Determine the (x, y) coordinate at the center of the cell enclosing the given text.  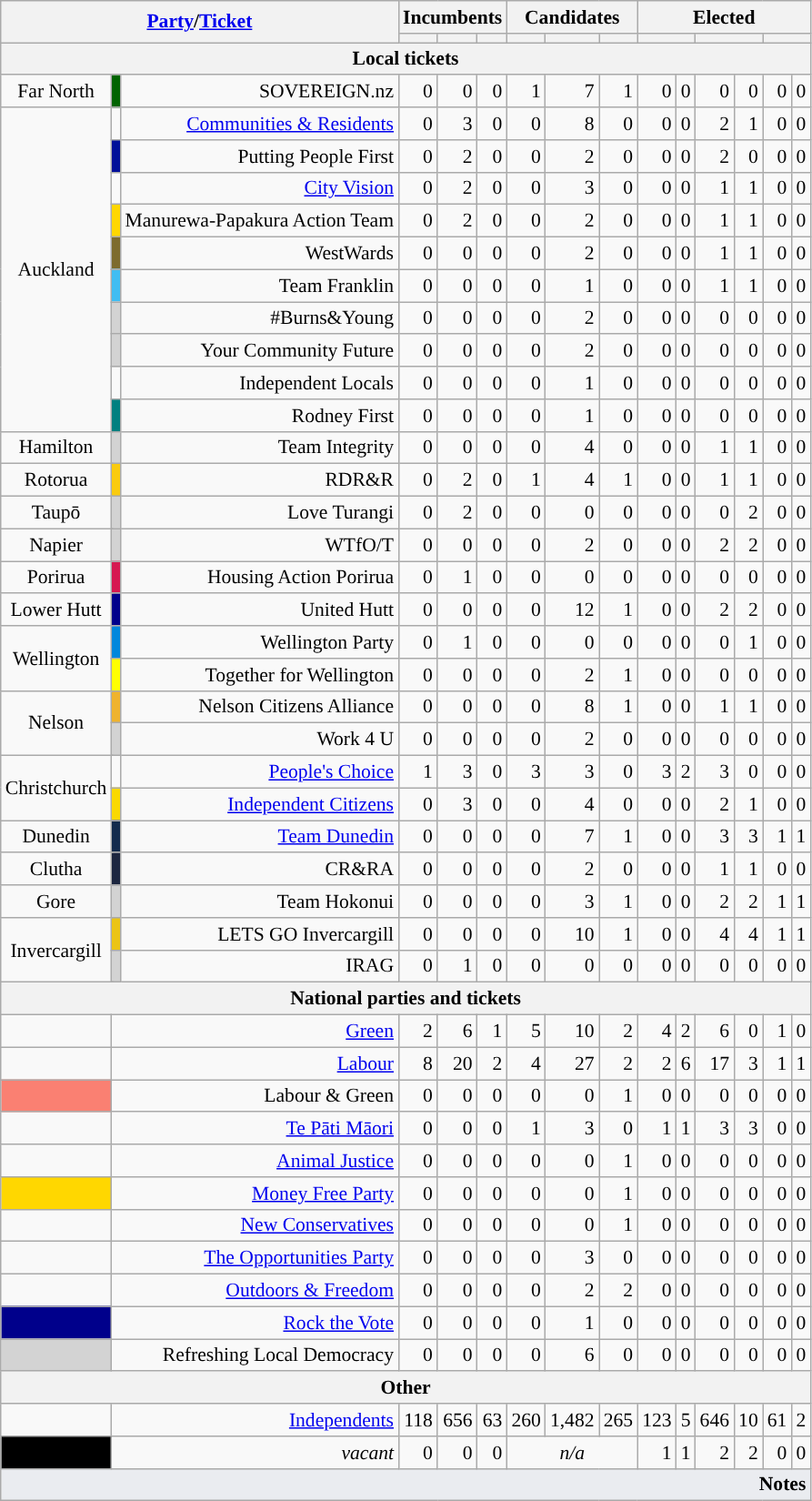
SOVEREIGN.nz (260, 92)
Clutha (56, 870)
Gore (56, 902)
Team Integrity (260, 448)
Independents (255, 1420)
Refreshing Local Democracy (255, 1355)
Animal Justice (255, 1161)
CR&RA (260, 870)
Incumbents (453, 17)
Wellington (56, 659)
Labour & Green (255, 1096)
WTfO/T (260, 545)
Nelson Citizens Alliance (260, 707)
Housing Action Porirua (260, 578)
Party/Ticket (200, 22)
Rodney First (260, 416)
People's Choice (260, 772)
RDR&R (260, 480)
Far North (56, 92)
Porirua (56, 578)
LETS GO Invercargill (260, 934)
Money Free Party (255, 1194)
27 (573, 1063)
Independent Citizens (260, 804)
118 (418, 1420)
Hamilton (56, 448)
Invercargill (56, 950)
Communities & Residents (260, 124)
Team Dunedin (260, 837)
Nelson (56, 722)
260 (526, 1420)
WestWards (260, 254)
646 (715, 1420)
Putting People First (260, 156)
63 (493, 1420)
Taupō (56, 513)
Auckland (56, 269)
Your Community Future (260, 351)
Other (406, 1388)
The Opportunities Party (255, 1258)
Team Franklin (260, 286)
Team Hokonui (260, 902)
Local tickets (406, 59)
Labour (255, 1063)
61 (777, 1420)
123 (657, 1420)
vacant (255, 1453)
265 (618, 1420)
12 (573, 610)
Christchurch (56, 788)
Independent Locals (260, 383)
City Vision (260, 188)
Love Turangi (260, 513)
Notes (406, 1485)
IRAG (260, 966)
Te Pāti Māori (255, 1129)
New Conservatives (255, 1225)
656 (457, 1420)
Dunedin (56, 837)
17 (715, 1063)
n/a (572, 1453)
1,482 (573, 1420)
Napier (56, 545)
Rotorua (56, 480)
Manurewa-Papakura Action Team (260, 221)
Candidates (572, 17)
Outdoors & Freedom (255, 1291)
Lower Hutt (56, 610)
20 (457, 1063)
#Burns&Young (260, 318)
United Hutt (260, 610)
Rock the Vote (255, 1323)
Green (255, 1032)
National parties and tickets (406, 999)
Work 4 U (260, 740)
Wellington Party (260, 642)
Elected (724, 17)
Together for Wellington (260, 675)
